Pinpoint the cell where the given text exists, returning its (x, y) midpoint coordinate. 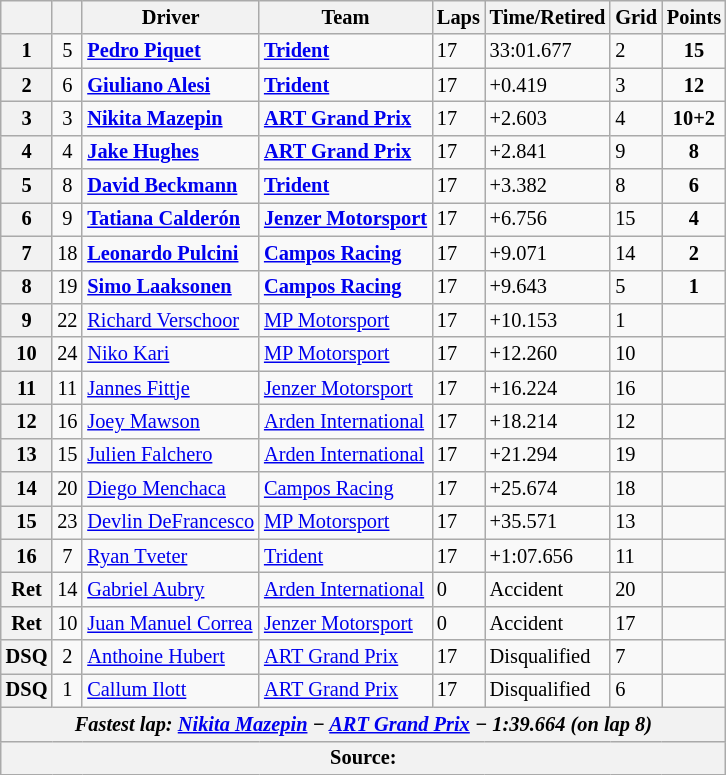
Ryan Tveter (170, 556)
+6.756 (548, 219)
23 (67, 522)
24 (67, 354)
Fastest lap: Nikita Mazepin − ART Grand Prix − 1:39.664 (on lap 8) (364, 724)
Leonardo Pulcini (170, 253)
+9.071 (548, 253)
22 (67, 320)
+12.260 (548, 354)
+21.294 (548, 455)
+3.382 (548, 186)
Julien Falchero (170, 455)
Jannes Fittje (170, 388)
+16.224 (548, 388)
Callum Ilott (170, 690)
10+2 (694, 118)
Richard Verschoor (170, 320)
Grid (636, 17)
+25.674 (548, 489)
+2.603 (548, 118)
Juan Manuel Correa (170, 623)
+35.571 (548, 522)
Gabriel Aubry (170, 589)
Diego Menchaca (170, 489)
+9.643 (548, 287)
Source: (364, 758)
+0.419 (548, 85)
Time/Retired (548, 17)
Driver (170, 17)
Simo Laaksonen (170, 287)
Laps (458, 17)
+2.841 (548, 152)
Niko Kari (170, 354)
+18.214 (548, 421)
33:01.677 (548, 51)
+1:07.656 (548, 556)
Pedro Piquet (170, 51)
Nikita Mazepin (170, 118)
Jake Hughes (170, 152)
Points (694, 17)
David Beckmann (170, 186)
Devlin DeFrancesco (170, 522)
Anthoine Hubert (170, 657)
+10.153 (548, 320)
Joey Mawson (170, 421)
Team (346, 17)
Tatiana Calderón (170, 219)
Giuliano Alesi (170, 85)
